Identify which cell holds the provided text, then report its [X, Y] central coordinate. 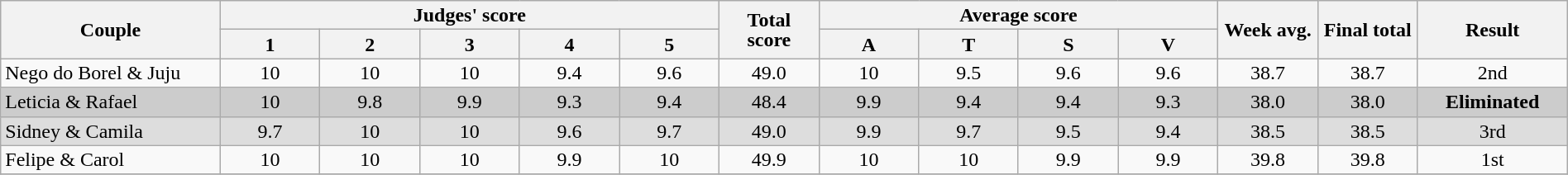
Eliminated [1492, 102]
3rd [1492, 130]
1st [1492, 160]
49.9 [769, 160]
Total score [769, 30]
Judges' score [470, 15]
5 [670, 45]
2nd [1492, 73]
4 [569, 45]
Couple [111, 30]
Felipe & Carol [111, 160]
Leticia & Rafael [111, 102]
Nego do Borel & Juju [111, 73]
1 [270, 45]
9.8 [370, 102]
Average score [1019, 15]
48.4 [769, 102]
S [1068, 45]
Sidney & Camila [111, 130]
3 [470, 45]
Final total [1368, 30]
2 [370, 45]
T [969, 45]
A [868, 45]
V [1168, 45]
Result [1492, 30]
Week avg. [1269, 30]
